Provide the (x, y) coordinate of the cell's center where the given text is located.  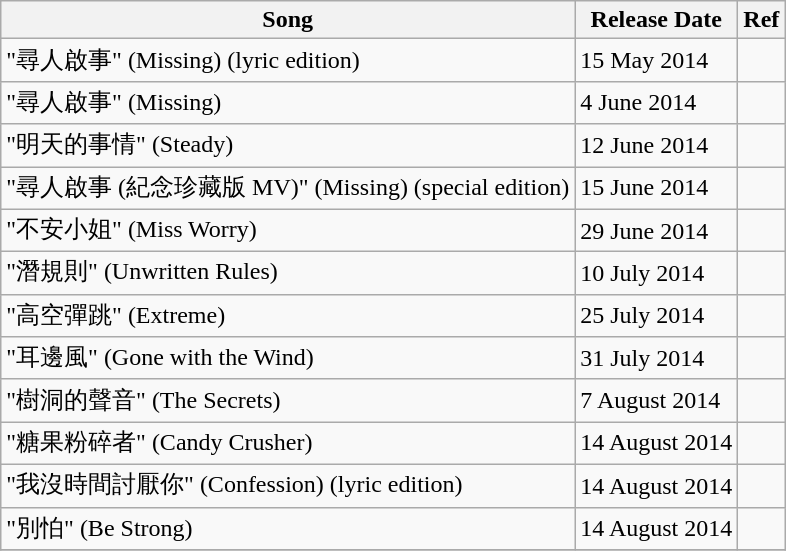
"潛規則" (Unwritten Rules) (288, 274)
10 July 2014 (656, 274)
Ref (762, 20)
Song (288, 20)
25 July 2014 (656, 316)
4 June 2014 (656, 102)
7 August 2014 (656, 400)
"別怕" (Be Strong) (288, 528)
15 May 2014 (656, 60)
12 June 2014 (656, 146)
"高空彈跳" (Extreme) (288, 316)
"尋人啟事" (Missing) (lyric edition) (288, 60)
"糖果粉碎者" (Candy Crusher) (288, 444)
"樹洞的聲音" (The Secrets) (288, 400)
"明天的事情" (Steady) (288, 146)
Release Date (656, 20)
"不安小姐" (Miss Worry) (288, 230)
15 June 2014 (656, 188)
"尋人啟事" (Missing) (288, 102)
29 June 2014 (656, 230)
"尋人啟事 (紀念珍藏版 MV)" (Missing) (special edition) (288, 188)
31 July 2014 (656, 358)
"耳邊風" (Gone with the Wind) (288, 358)
"我沒時間討厭你" (Confession) (lyric edition) (288, 486)
